Search for the cell housing the specified text and yield its (x, y) center coordinate. 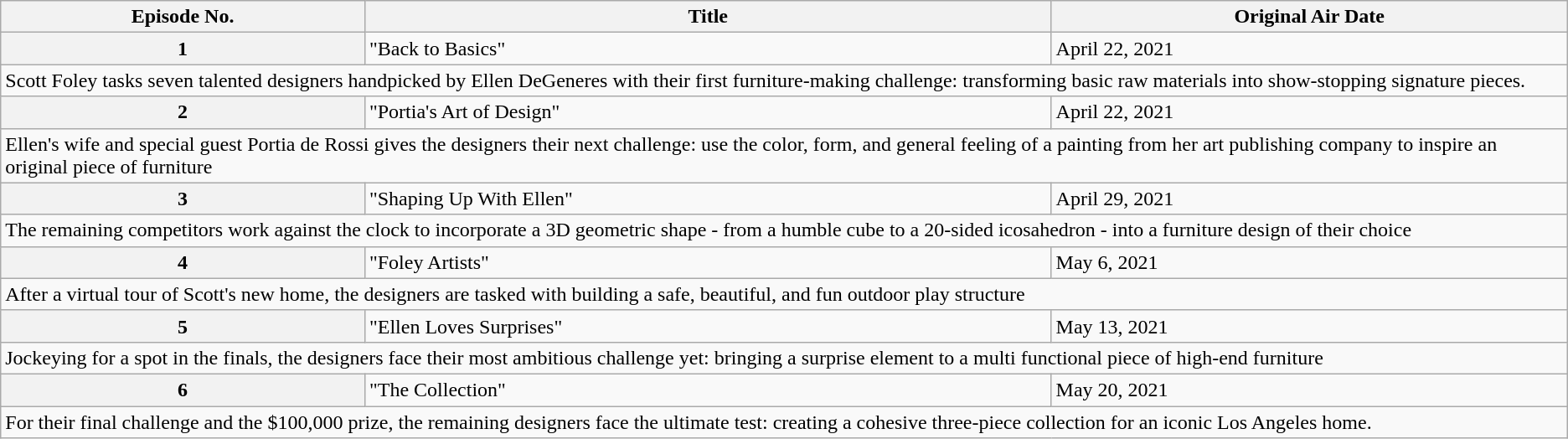
"Shaping Up With Ellen" (708, 199)
2 (183, 112)
April 29, 2021 (1309, 199)
"Portia's Art of Design" (708, 112)
3 (183, 199)
1 (183, 49)
May 6, 2021 (1309, 262)
Episode No. (183, 17)
Title (708, 17)
6 (183, 390)
"The Collection" (708, 390)
"Foley Artists" (708, 262)
"Back to Basics" (708, 49)
"Ellen Loves Surprises" (708, 326)
After a virtual tour of Scott's new home, the designers are tasked with building a safe, beautiful, and fun outdoor play structure (784, 294)
May 13, 2021 (1309, 326)
May 20, 2021 (1309, 390)
5 (183, 326)
4 (183, 262)
Original Air Date (1309, 17)
